Determine the (X, Y) coordinate at the center of the cell enclosing the given text.  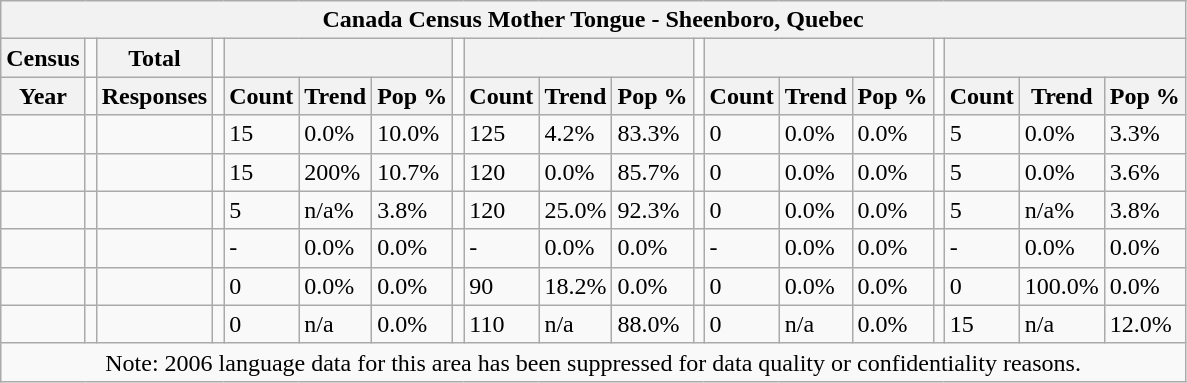
3.6% (1144, 172)
3.3% (1144, 134)
10.0% (412, 134)
100.0% (1062, 286)
110 (502, 324)
125 (502, 134)
83.3% (652, 134)
200% (336, 172)
Year (43, 96)
90 (502, 286)
18.2% (576, 286)
Total (154, 58)
92.3% (652, 210)
12.0% (1144, 324)
Canada Census Mother Tongue - Sheenboro, Quebec (594, 20)
4.2% (576, 134)
Census (43, 58)
Note: 2006 language data for this area has been suppressed for data quality or confidentiality reasons. (594, 362)
Responses (154, 96)
25.0% (576, 210)
10.7% (412, 172)
88.0% (652, 324)
85.7% (652, 172)
